Identify which cell holds the provided text, then report its (X, Y) central coordinate. 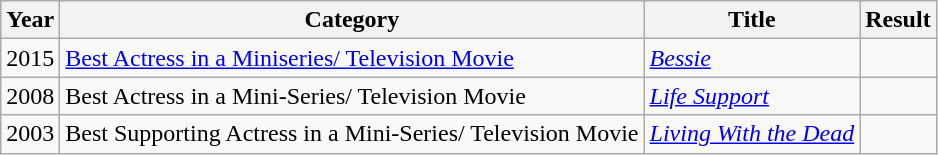
Best Actress in a Miniseries/ Television Movie (352, 58)
Best Actress in a Mini-Series/ Television Movie (352, 96)
Life Support (752, 96)
Title (752, 20)
Bessie (752, 58)
2008 (30, 96)
Best Supporting Actress in a Mini-Series/ Television Movie (352, 134)
2015 (30, 58)
Year (30, 20)
2003 (30, 134)
Living With the Dead (752, 134)
Category (352, 20)
Result (898, 20)
